For the text-containing cell, return its midpoint in [x, y] coordinate format. 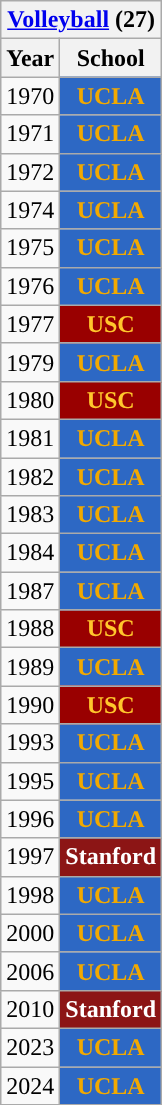
2006 [30, 971]
1972 [30, 172]
School [111, 58]
1996 [30, 819]
2000 [30, 933]
2010 [30, 1009]
1979 [30, 362]
1975 [30, 248]
1997 [30, 857]
1995 [30, 781]
2024 [30, 1085]
1983 [30, 515]
1990 [30, 705]
1976 [30, 286]
1971 [30, 134]
Volleyball (27) [82, 20]
1981 [30, 438]
1998 [30, 895]
2023 [30, 1047]
1974 [30, 210]
1989 [30, 667]
Year [30, 58]
1993 [30, 743]
1984 [30, 553]
1982 [30, 477]
1977 [30, 324]
1987 [30, 591]
1980 [30, 400]
1988 [30, 629]
1970 [30, 96]
